Extract the [x, y] coordinate from the center of the cell holding the provided text.  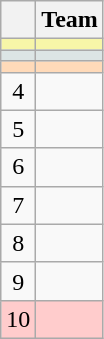
Team [70, 20]
9 [18, 281]
8 [18, 243]
6 [18, 167]
4 [18, 91]
5 [18, 129]
7 [18, 205]
10 [18, 319]
